Search for the cell housing the specified text and yield its (x, y) center coordinate. 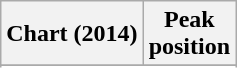
Chart (2014) (72, 34)
Peakposition (189, 34)
